Pinpoint the cell where the given text exists, returning its (x, y) midpoint coordinate. 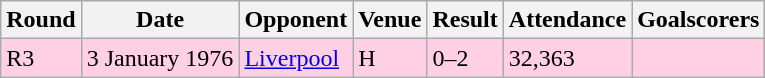
Round (41, 20)
H (390, 58)
Date (160, 20)
Attendance (567, 20)
Venue (390, 20)
0–2 (465, 58)
Result (465, 20)
Liverpool (296, 58)
3 January 1976 (160, 58)
Goalscorers (698, 20)
R3 (41, 58)
32,363 (567, 58)
Opponent (296, 20)
